Return the [X, Y] coordinate for the center point of the cell that contains the specified text.  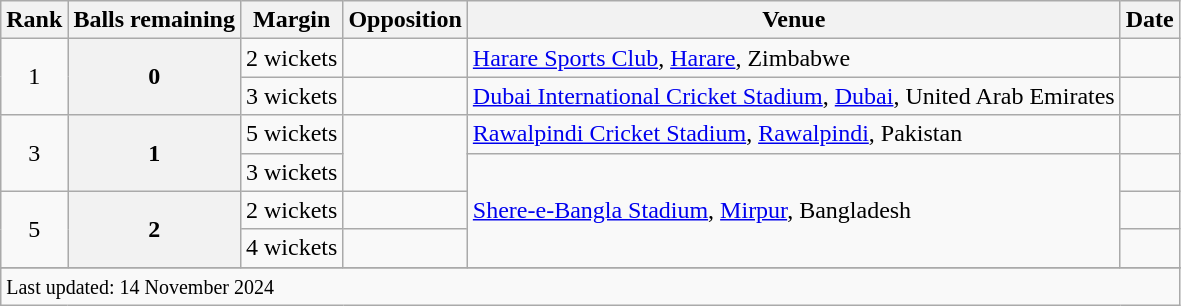
Venue [794, 20]
3 [34, 153]
5 wickets [291, 134]
4 wickets [291, 248]
Last updated: 14 November 2024 [590, 286]
Rank [34, 20]
0 [154, 77]
Harare Sports Club, Harare, Zimbabwe [794, 58]
Opposition [405, 20]
Margin [291, 20]
2 [154, 229]
Date [1150, 20]
5 [34, 229]
Dubai International Cricket Stadium, Dubai, United Arab Emirates [794, 96]
Shere-e-Bangla Stadium, Mirpur, Bangladesh [794, 210]
Balls remaining [154, 20]
Rawalpindi Cricket Stadium, Rawalpindi, Pakistan [794, 134]
